Output the [x, y] coordinate of the center of the cell containing the given text.  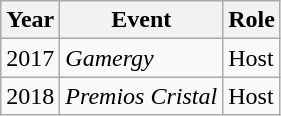
2017 [30, 58]
2018 [30, 96]
Year [30, 20]
Role [252, 20]
Gamergy [142, 58]
Event [142, 20]
Premios Cristal [142, 96]
